Output the [x, y] coordinate of the center of the cell containing the given text.  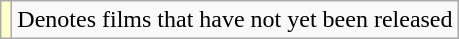
Denotes films that have not yet been released [235, 20]
